Identify which cell holds the provided text, then report its (x, y) central coordinate. 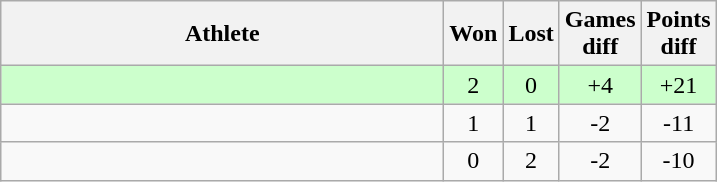
Pointsdiff (678, 34)
Gamesdiff (600, 34)
+4 (600, 85)
-10 (678, 161)
Athlete (222, 34)
Won (474, 34)
-11 (678, 123)
+21 (678, 85)
Lost (531, 34)
